Output the [x, y] coordinate of the center of the cell containing the given text.  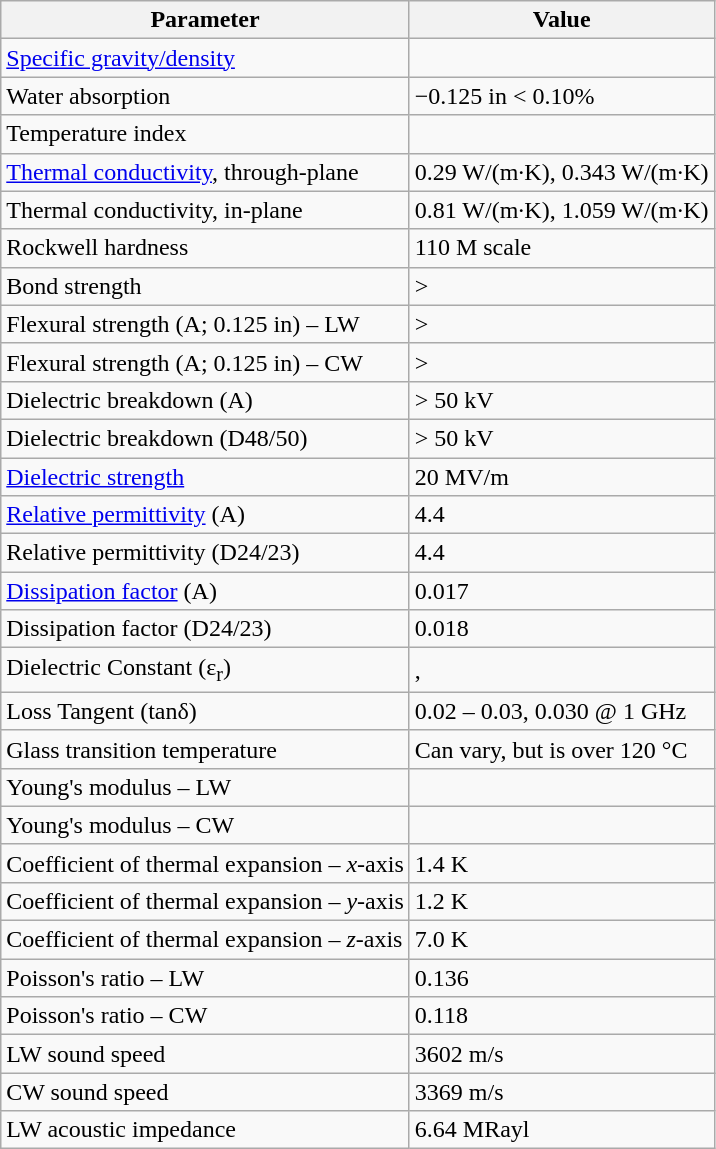
0.136 [562, 978]
Coefficient of thermal expansion – z-axis [206, 940]
Dissipation factor (A) [206, 591]
Temperature index [206, 134]
Dielectric breakdown (D48/50) [206, 438]
Dielectric strength [206, 477]
Bond strength [206, 286]
7.0 K [562, 940]
Poisson's ratio – LW [206, 978]
20 MV/m [562, 477]
Flexural strength (A; 0.125 in) – CW [206, 362]
LW sound speed [206, 1054]
Loss Tangent (tanδ) [206, 711]
0.118 [562, 1016]
Dielectric breakdown (A) [206, 400]
110 M scale [562, 248]
Value [562, 20]
Glass transition temperature [206, 749]
Water absorption [206, 96]
Thermal conductivity, in-plane [206, 210]
, [562, 670]
−0.125 in < 0.10% [562, 96]
6.64 MRayl [562, 1130]
Can vary, but is over 120 °C [562, 749]
CW sound speed [206, 1092]
3602 m/s [562, 1054]
Dielectric Constant (εr) [206, 670]
Young's modulus – CW [206, 825]
0.018 [562, 629]
1.4 K [562, 863]
Coefficient of thermal expansion – x-axis [206, 863]
Poisson's ratio – CW [206, 1016]
Flexural strength (A; 0.125 in) – LW [206, 324]
Dissipation factor (D24/23) [206, 629]
0.29 W/(m·K), 0.343 W/(m·K) [562, 172]
Young's modulus – LW [206, 787]
0.02 – 0.03, 0.030 @ 1 GHz [562, 711]
Coefficient of thermal expansion – y-axis [206, 901]
Thermal conductivity, through-plane [206, 172]
Parameter [206, 20]
1.2 K [562, 901]
3369 m/s [562, 1092]
Relative permittivity (A) [206, 515]
0.017 [562, 591]
LW acoustic impedance [206, 1130]
0.81 W/(m·K), 1.059 W/(m·K) [562, 210]
Rockwell hardness [206, 248]
Specific gravity/density [206, 58]
Relative permittivity (D24/23) [206, 553]
